Locate the cell with the specified text and output its [X, Y] center coordinate. 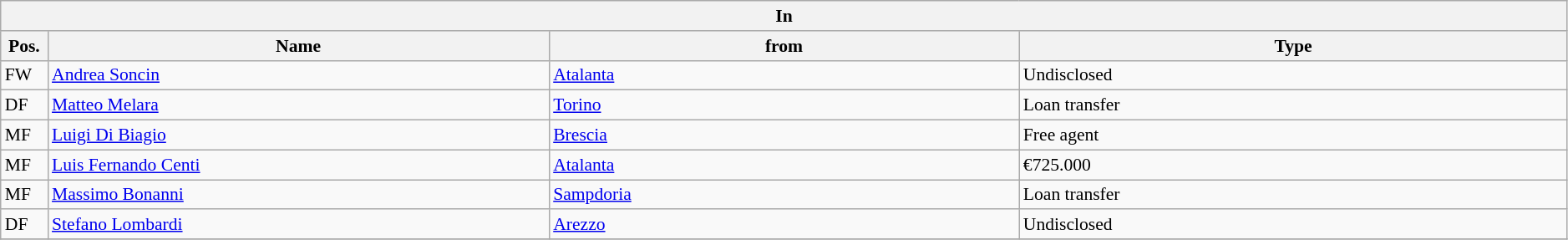
€725.000 [1293, 165]
Sampdoria [784, 195]
Brescia [784, 135]
Andrea Soncin [298, 75]
Torino [784, 105]
Arezzo [784, 225]
Massimo Bonanni [298, 195]
Type [1293, 46]
Matteo Melara [298, 105]
Name [298, 46]
Pos. [24, 46]
Stefano Lombardi [298, 225]
Free agent [1293, 135]
In [784, 16]
FW [24, 75]
Luigi Di Biagio [298, 135]
from [784, 46]
Luis Fernando Centi [298, 165]
